From the cell containing the given text, extract its center point as (x, y) coordinate. 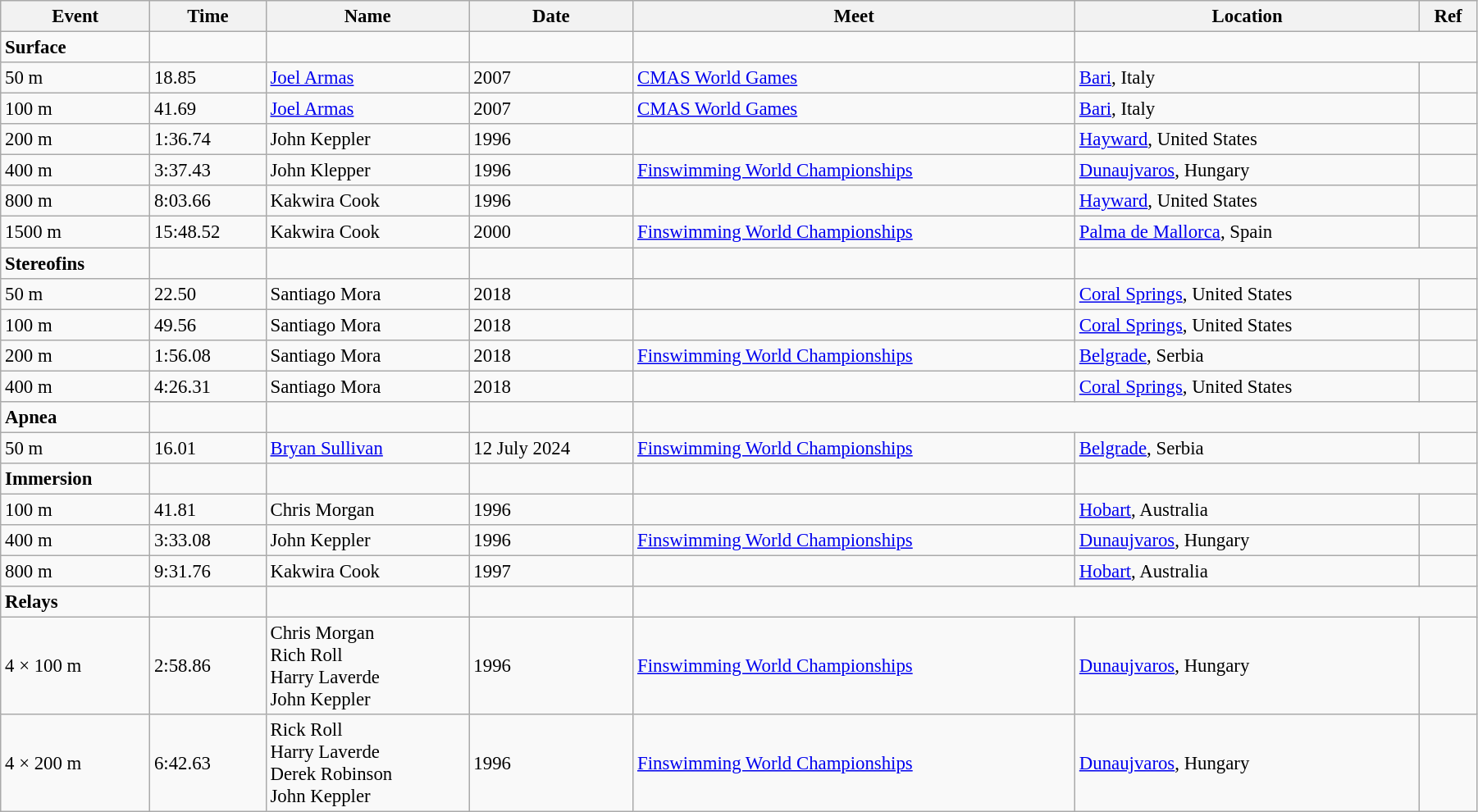
9:31.76 (208, 572)
Palma de Mallorca, Spain (1248, 232)
1500 m (75, 232)
Rick RollHarry LaverdeDerek RobinsonJohn Keppler (367, 763)
Meet (855, 16)
Surface (75, 48)
18.85 (208, 78)
41.81 (208, 509)
Event (75, 16)
12 July 2024 (551, 448)
1:36.74 (208, 139)
Chris Morgan (367, 509)
Name (367, 16)
1997 (551, 572)
Location (1248, 16)
Stereofins (75, 263)
3:33.08 (208, 541)
Chris MorganRich RollHarry LaverdeJohn Keppler (367, 666)
16.01 (208, 448)
3:37.43 (208, 171)
15:48.52 (208, 232)
41.69 (208, 109)
Apnea (75, 417)
Date (551, 16)
2:58.86 (208, 666)
Immersion (75, 479)
4:26.31 (208, 386)
22.50 (208, 294)
Relays (75, 602)
49.56 (208, 325)
Time (208, 16)
1:56.08 (208, 355)
4 × 200 m (75, 763)
Bryan Sullivan (367, 448)
John Klepper (367, 171)
8:03.66 (208, 201)
2000 (551, 232)
6:42.63 (208, 763)
4 × 100 m (75, 666)
Ref (1448, 16)
